Provide the (X, Y) coordinate of the cell's center where the given text is located.  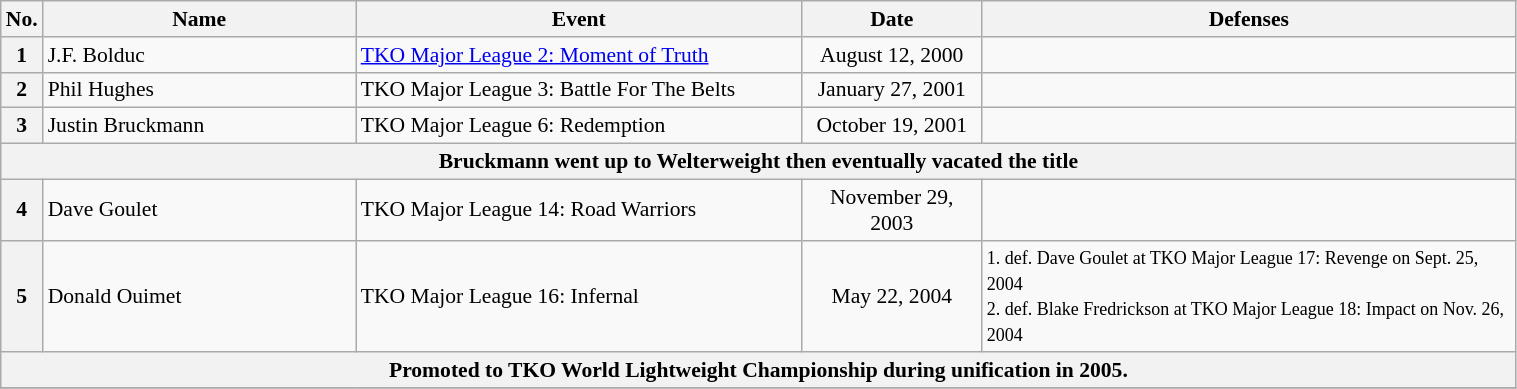
Dave Goulet (200, 210)
TKO Major League 3: Battle For The Belts (579, 90)
1 (22, 55)
Promoted to TKO World Lightweight Championship during unification in 2005. (758, 371)
2 (22, 90)
5 (22, 296)
November 29, 2003 (892, 210)
Donald Ouimet (200, 296)
Bruckmann went up to Welterweight then eventually vacated the title (758, 162)
August 12, 2000 (892, 55)
3 (22, 126)
May 22, 2004 (892, 296)
Event (579, 19)
TKO Major League 6: Redemption (579, 126)
No. (22, 19)
Name (200, 19)
TKO Major League 16: Infernal (579, 296)
October 19, 2001 (892, 126)
1. def. Dave Goulet at TKO Major League 17: Revenge on Sept. 25, 2004 2. def. Blake Fredrickson at TKO Major League 18: Impact on Nov. 26, 2004 (1249, 296)
January 27, 2001 (892, 90)
J.F. Bolduc (200, 55)
Date (892, 19)
Phil Hughes (200, 90)
4 (22, 210)
TKO Major League 14: Road Warriors (579, 210)
Defenses (1249, 19)
Justin Bruckmann (200, 126)
TKO Major League 2: Moment of Truth (579, 55)
